Locate the cell with the specified text and output its (X, Y) center coordinate. 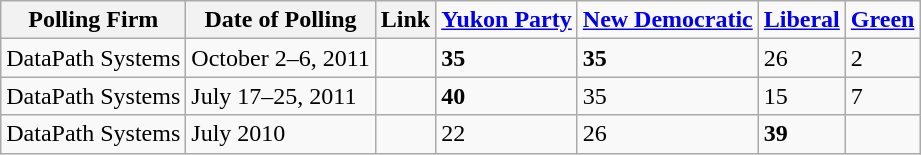
40 (507, 96)
Liberal (802, 20)
July 2010 (280, 134)
July 17–25, 2011 (280, 96)
2 (882, 58)
22 (507, 134)
New Democratic (668, 20)
15 (802, 96)
39 (802, 134)
Link (405, 20)
Yukon Party (507, 20)
Polling Firm (94, 20)
7 (882, 96)
Green (882, 20)
October 2–6, 2011 (280, 58)
Date of Polling (280, 20)
